Return the (x, y) coordinate for the center point of the cell that contains the specified text.  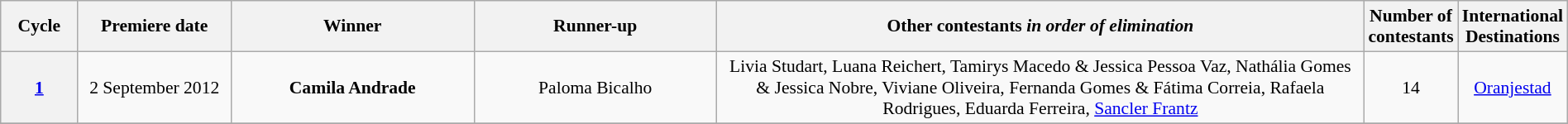
Runner-up (595, 26)
Cycle (40, 26)
1 (40, 88)
Other contestants in order of elimination (1040, 26)
Camila Andrade (352, 88)
Premiere date (155, 26)
Paloma Bicalho (595, 88)
Number of contestants (1411, 26)
International Destinations (1513, 26)
14 (1411, 88)
Winner (352, 26)
2 September 2012 (155, 88)
Oranjestad (1513, 88)
